Extract the [x, y] coordinate from the center of the cell holding the provided text.  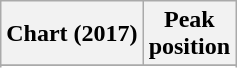
Chart (2017) [72, 34]
Peakposition [189, 34]
